Search for the cell housing the specified text and yield its [X, Y] center coordinate. 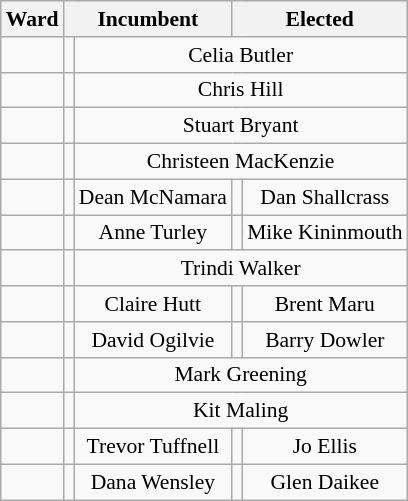
Glen Daikee [324, 482]
Mark Greening [241, 375]
David Ogilvie [153, 340]
Dan Shallcrass [324, 197]
Claire Hutt [153, 304]
Brent Maru [324, 304]
Anne Turley [153, 233]
Dean McNamara [153, 197]
Stuart Bryant [241, 126]
Trevor Tuffnell [153, 447]
Trindi Walker [241, 269]
Jo Ellis [324, 447]
Chris Hill [241, 90]
Dana Wensley [153, 482]
Celia Butler [241, 55]
Kit Maling [241, 411]
Christeen MacKenzie [241, 162]
Barry Dowler [324, 340]
Mike Kininmouth [324, 233]
Ward [32, 19]
Incumbent [148, 19]
Elected [320, 19]
